Scan for the cell matching the given text and deliver its (X, Y) coordinate at center. 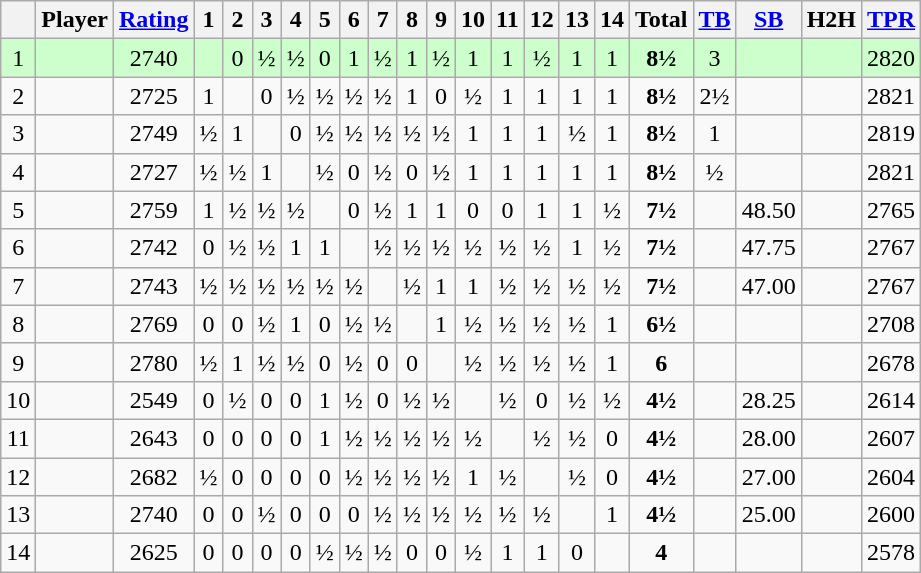
2½ (714, 96)
2607 (892, 438)
Player (75, 20)
2819 (892, 134)
25.00 (768, 515)
2727 (154, 172)
SB (768, 20)
2549 (154, 400)
28.00 (768, 438)
H2H (831, 20)
2708 (892, 324)
2625 (154, 553)
2780 (154, 362)
2749 (154, 134)
Total (661, 20)
47.00 (768, 286)
2765 (892, 210)
2614 (892, 400)
2820 (892, 58)
2742 (154, 248)
Rating (154, 20)
6½ (661, 324)
TPR (892, 20)
2725 (154, 96)
2743 (154, 286)
28.25 (768, 400)
27.00 (768, 477)
2643 (154, 438)
2769 (154, 324)
48.50 (768, 210)
47.75 (768, 248)
2678 (892, 362)
2604 (892, 477)
2759 (154, 210)
2578 (892, 553)
TB (714, 20)
2600 (892, 515)
2682 (154, 477)
